Pinpoint the cell where the given text exists, returning its [x, y] midpoint coordinate. 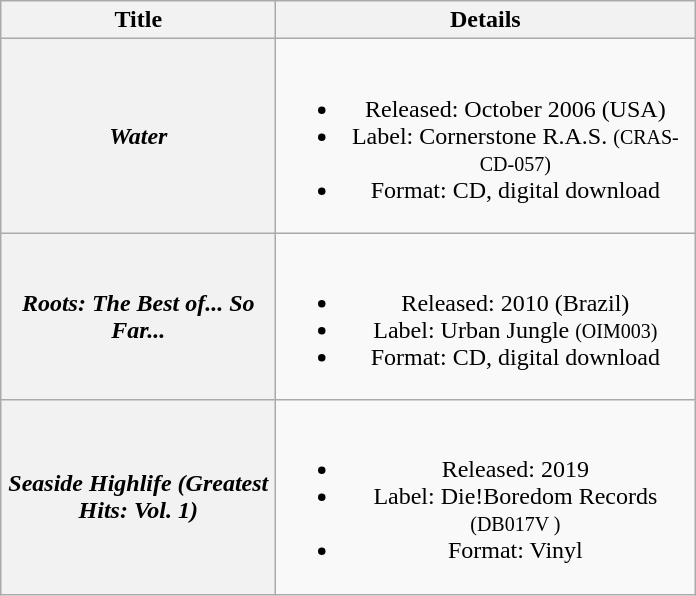
Seaside Highlife (Greatest Hits: Vol. 1) [138, 497]
Released: October 2006 (USA)Label: Cornerstone R.A.S. (CRAS-CD-057)Format: CD, digital download [486, 136]
Released: 2010 (Brazil)Label: Urban Jungle (OIM003)Format: CD, digital download [486, 316]
Details [486, 20]
Roots: The Best of... So Far... [138, 316]
Title [138, 20]
Water [138, 136]
Released: 2019Label: Die!Boredom Records (DB017V )Format: Vinyl [486, 497]
